Extract the (x, y) coordinate from the center of the cell holding the provided text.  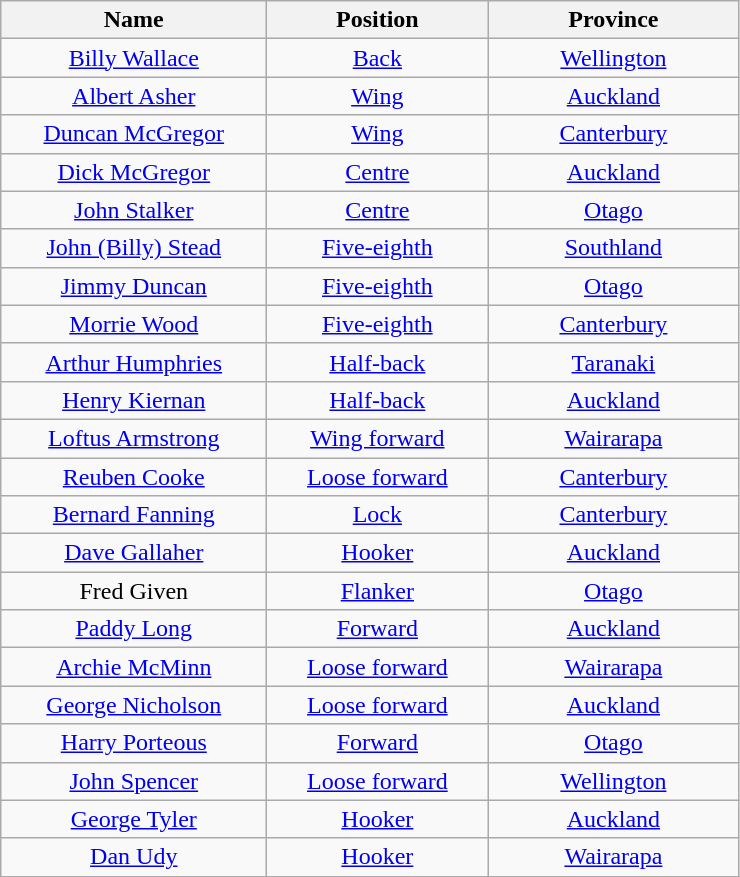
Lock (378, 515)
Dick McGregor (134, 172)
Fred Given (134, 591)
Duncan McGregor (134, 134)
Taranaki (614, 362)
Flanker (378, 591)
Reuben Cooke (134, 477)
Jimmy Duncan (134, 286)
Back (378, 58)
Henry Kiernan (134, 400)
Position (378, 20)
John Stalker (134, 210)
Southland (614, 248)
Billy Wallace (134, 58)
Morrie Wood (134, 324)
Loftus Armstrong (134, 438)
Wing forward (378, 438)
Archie McMinn (134, 667)
Bernard Fanning (134, 515)
John Spencer (134, 781)
Arthur Humphries (134, 362)
Dave Gallaher (134, 553)
Harry Porteous (134, 743)
Paddy Long (134, 629)
Dan Udy (134, 857)
George Tyler (134, 819)
John (Billy) Stead (134, 248)
Name (134, 20)
Province (614, 20)
Albert Asher (134, 96)
George Nicholson (134, 705)
